Find where the given text appears and provide that cell's center as [X, Y] coordinate. 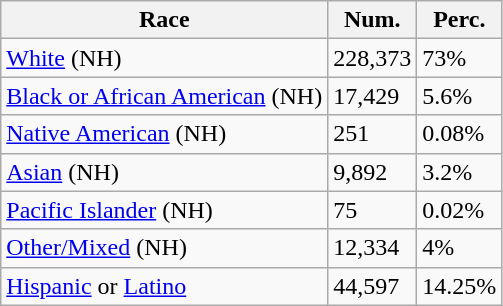
Other/Mixed (NH) [164, 248]
3.2% [460, 172]
Native American (NH) [164, 134]
17,429 [372, 96]
44,597 [372, 286]
12,334 [372, 248]
14.25% [460, 286]
Hispanic or Latino [164, 286]
5.6% [460, 96]
Perc. [460, 20]
228,373 [372, 58]
White (NH) [164, 58]
251 [372, 134]
4% [460, 248]
0.02% [460, 210]
0.08% [460, 134]
Pacific Islander (NH) [164, 210]
Black or African American (NH) [164, 96]
9,892 [372, 172]
Race [164, 20]
Num. [372, 20]
75 [372, 210]
73% [460, 58]
Asian (NH) [164, 172]
